Identify which cell holds the provided text, then report its (X, Y) central coordinate. 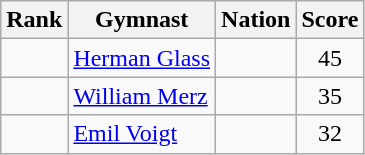
Gymnast (142, 20)
Rank (34, 20)
William Merz (142, 96)
Nation (256, 20)
32 (330, 134)
Herman Glass (142, 58)
35 (330, 96)
45 (330, 58)
Emil Voigt (142, 134)
Score (330, 20)
